For the text-containing cell, return its midpoint in [X, Y] coordinate format. 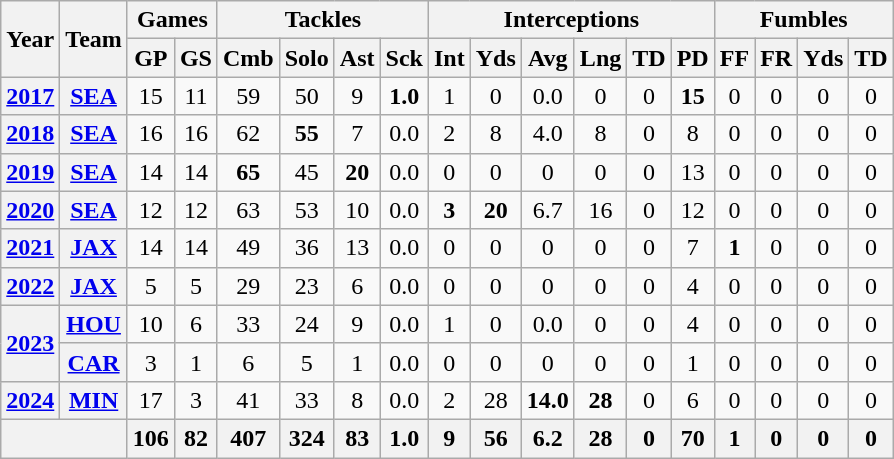
6.2 [548, 438]
65 [248, 172]
CAR [94, 362]
Tackles [322, 20]
63 [248, 210]
23 [306, 286]
106 [150, 438]
Interceptions [571, 20]
59 [248, 96]
83 [357, 438]
2024 [30, 400]
Games [172, 20]
324 [306, 438]
Cmb [248, 58]
Solo [306, 58]
50 [306, 96]
2018 [30, 134]
FR [776, 58]
41 [248, 400]
53 [306, 210]
Int [449, 58]
Ast [357, 58]
PD [692, 58]
GP [150, 58]
36 [306, 248]
MIN [94, 400]
24 [306, 324]
6.7 [548, 210]
Avg [548, 58]
HOU [94, 324]
Fumbles [804, 20]
GS [196, 58]
14.0 [548, 400]
Lng [600, 58]
55 [306, 134]
62 [248, 134]
Year [30, 39]
2022 [30, 286]
29 [248, 286]
407 [248, 438]
49 [248, 248]
11 [196, 96]
70 [692, 438]
2023 [30, 343]
2019 [30, 172]
56 [496, 438]
Sck [404, 58]
4.0 [548, 134]
2017 [30, 96]
2021 [30, 248]
45 [306, 172]
FF [734, 58]
17 [150, 400]
Team [94, 39]
82 [196, 438]
2020 [30, 210]
